Scan for the cell matching the given text and deliver its (x, y) coordinate at center. 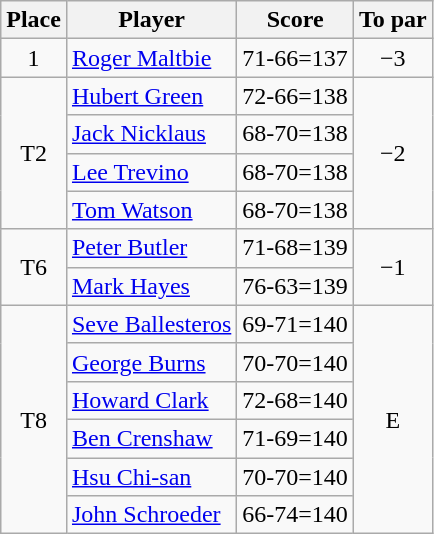
71-69=140 (296, 438)
−2 (392, 153)
72-68=140 (296, 400)
Roger Maltbie (151, 58)
To par (392, 20)
Jack Nicklaus (151, 134)
T8 (34, 419)
71-68=139 (296, 248)
−3 (392, 58)
Lee Trevino (151, 172)
Peter Butler (151, 248)
Mark Hayes (151, 286)
Ben Crenshaw (151, 438)
Hsu Chi-san (151, 477)
Tom Watson (151, 210)
George Burns (151, 362)
76-63=139 (296, 286)
John Schroeder (151, 515)
Hubert Green (151, 96)
Score (296, 20)
Place (34, 20)
Howard Clark (151, 400)
66-74=140 (296, 515)
1 (34, 58)
E (392, 419)
T6 (34, 267)
71-66=137 (296, 58)
T2 (34, 153)
Seve Ballesteros (151, 324)
−1 (392, 267)
Player (151, 20)
72-66=138 (296, 96)
69-71=140 (296, 324)
